Return [x, y] of the center of cell containing provided text 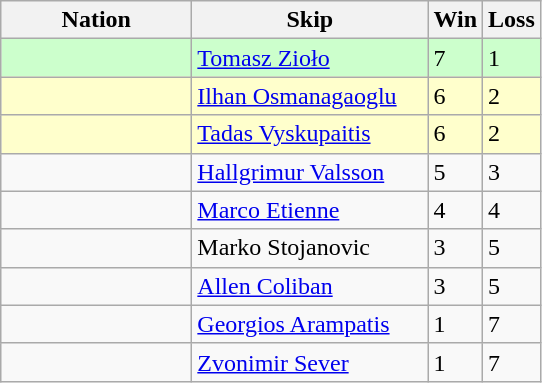
Zvonimir Sever [310, 362]
Tadas Vyskupaitis [310, 134]
Marko Stojanovic [310, 248]
Georgios Arampatis [310, 324]
Win [456, 20]
Nation [96, 20]
Loss [512, 20]
Skip [310, 20]
Hallgrimur Valsson [310, 172]
Tomasz Zioło [310, 58]
Marco Etienne [310, 210]
Ilhan Osmanagaoglu [310, 96]
Allen Coliban [310, 286]
